Scan for the cell matching the given text and deliver its (x, y) coordinate at center. 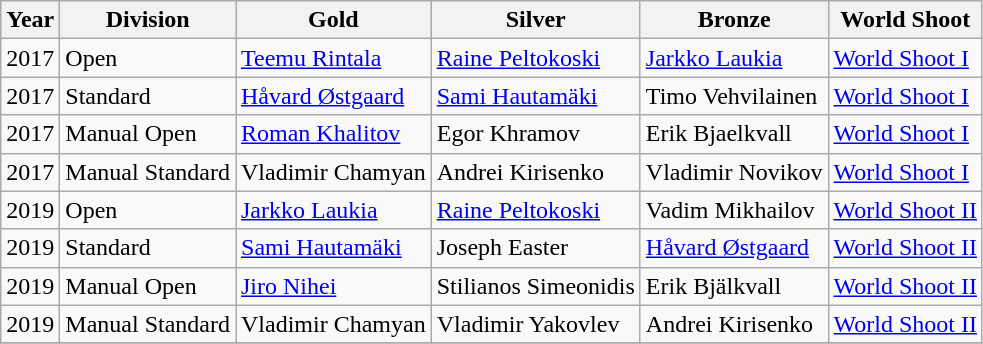
Stilianos Simeonidis (536, 286)
Silver (536, 20)
Vladimir Novikov (734, 172)
Roman Khalitov (334, 134)
Teemu Rintala (334, 58)
Joseph Easter (536, 248)
Erik Bjaelkvall (734, 134)
Egor Khramov (536, 134)
Erik Bjälkvall (734, 286)
Vladimir Yakovlev (536, 324)
Jiro Nihei (334, 286)
Timo Vehvilainen (734, 96)
Year (30, 20)
Vadim Mikhailov (734, 210)
Bronze (734, 20)
World Shoot (905, 20)
Division (148, 20)
Gold (334, 20)
